Locate the cell with the specified text and output its [X, Y] center coordinate. 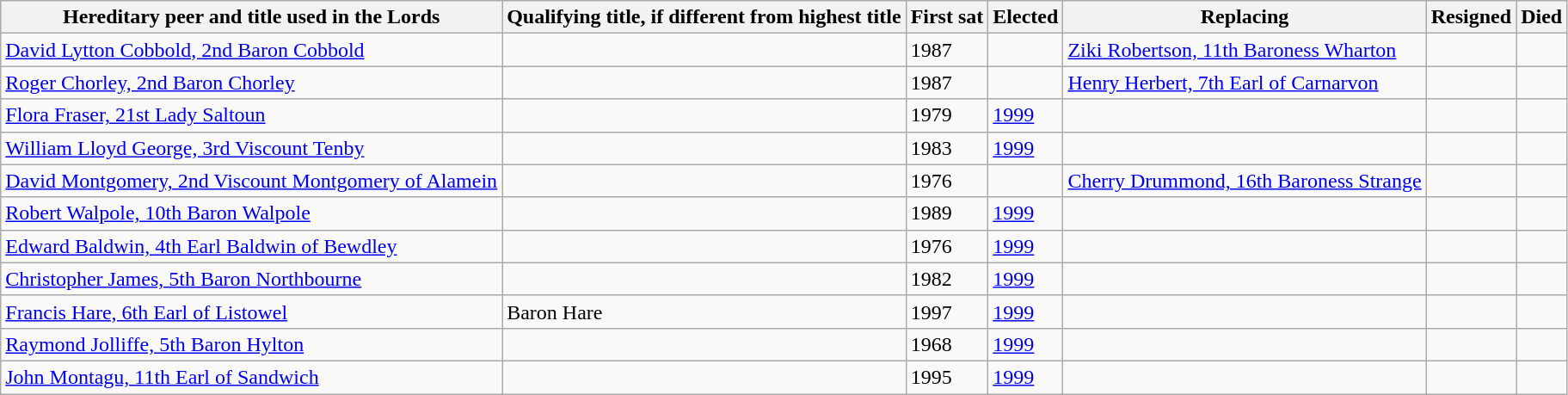
Hereditary peer and title used in the Lords [251, 17]
Edward Baldwin, 4th Earl Baldwin of Bewdley [251, 246]
Flora Fraser, 21st Lady Saltoun [251, 115]
1979 [947, 115]
Henry Herbert, 7th Earl of Carnarvon [1245, 83]
1982 [947, 279]
1989 [947, 213]
David Lytton Cobbold, 2nd Baron Cobbold [251, 50]
Replacing [1245, 17]
David Montgomery, 2nd Viscount Montgomery of Alamein [251, 181]
William Lloyd George, 3rd Viscount Tenby [251, 148]
Resigned [1471, 17]
Roger Chorley, 2nd Baron Chorley [251, 83]
John Montagu, 11th Earl of Sandwich [251, 377]
Died [1541, 17]
Raymond Jolliffe, 5th Baron Hylton [251, 344]
Cherry Drummond, 16th Baroness Strange [1245, 181]
1995 [947, 377]
Elected [1025, 17]
1983 [947, 148]
Baron Hare [704, 312]
Qualifying title, if different from highest title [704, 17]
1968 [947, 344]
1997 [947, 312]
Francis Hare, 6th Earl of Listowel [251, 312]
Robert Walpole, 10th Baron Walpole [251, 213]
Ziki Robertson, 11th Baroness Wharton [1245, 50]
Christopher James, 5th Baron Northbourne [251, 279]
First sat [947, 17]
